Locate the cell with the specified text and output its [x, y] center coordinate. 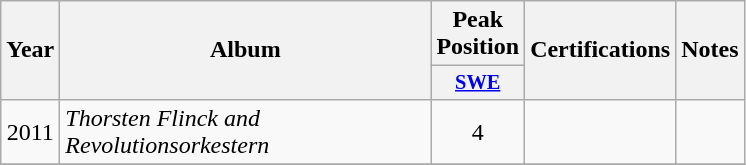
Thorsten Flinck and Revolutionsorkestern [246, 132]
Peak Position [478, 34]
Notes [710, 50]
SWE [478, 83]
Album [246, 50]
Year [30, 50]
Certifications [600, 50]
4 [478, 132]
2011 [30, 132]
